Search for the cell housing the specified text and yield its [X, Y] center coordinate. 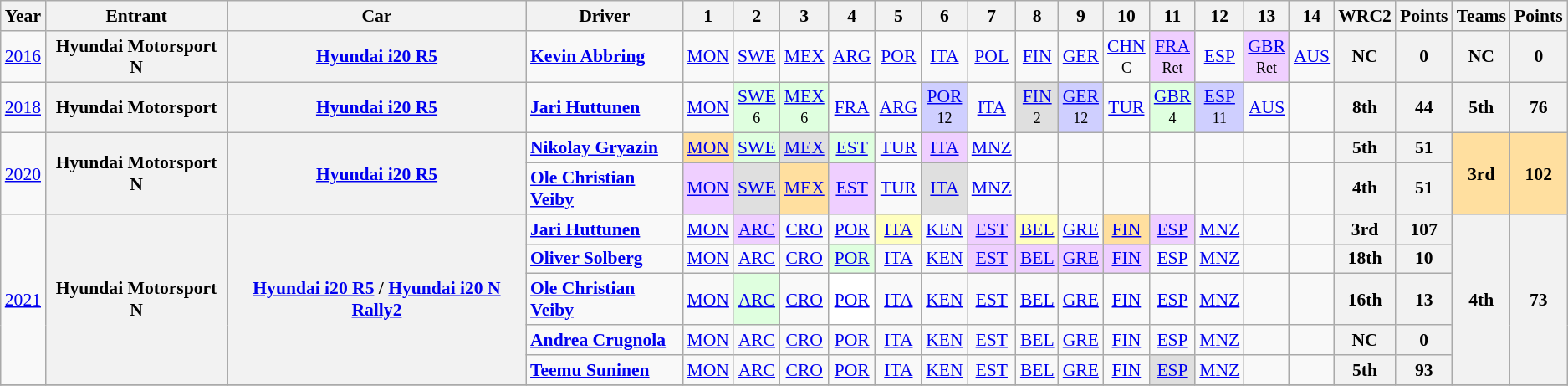
76 [1539, 107]
CHNC [1126, 57]
44 [1424, 107]
Teemu Suninen [605, 370]
7 [992, 16]
GBR4 [1172, 107]
12 [1219, 16]
2021 [23, 300]
Nikolay Gryazin [605, 148]
GER12 [1080, 107]
Driver [605, 16]
8th [1365, 107]
14 [1311, 16]
FIN2 [1037, 107]
FRA [852, 107]
Andrea Crugnola [605, 340]
Entrant [136, 16]
Teams [1482, 16]
1 [707, 16]
4 [852, 16]
SWE6 [757, 107]
GER [1080, 57]
11 [1172, 16]
73 [1539, 300]
102 [1539, 174]
FRARet [1172, 57]
POL [992, 57]
8 [1037, 16]
WRC2 [1365, 16]
Hyundai i20 R5 / Hyundai i20 N Rally2 [376, 300]
3 [804, 16]
107 [1424, 229]
Year [23, 16]
ESP11 [1219, 107]
2 [757, 16]
Kevin Abbring [605, 57]
MEX6 [804, 107]
6 [944, 16]
Car [376, 16]
93 [1424, 370]
2018 [23, 107]
Oliver Solberg [605, 259]
18th [1365, 259]
Hyundai Motorsport [136, 107]
2016 [23, 57]
GBRRet [1266, 57]
16th [1365, 300]
POR12 [944, 107]
2020 [23, 174]
9 [1080, 16]
5 [899, 16]
